From the cell containing the given text, extract its center point as (X, Y) coordinate. 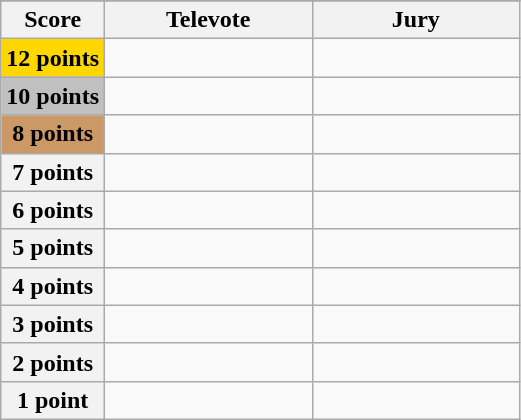
Jury (416, 20)
7 points (53, 172)
12 points (53, 58)
Score (53, 20)
10 points (53, 96)
2 points (53, 362)
6 points (53, 210)
5 points (53, 248)
8 points (53, 134)
3 points (53, 324)
4 points (53, 286)
1 point (53, 400)
Televote (209, 20)
